Output the (X, Y) coordinate of the center of the cell containing the given text.  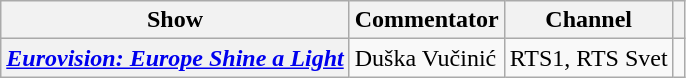
Channel (588, 20)
Show (175, 20)
Commentator (426, 20)
Eurovision: Europe Shine a Light (175, 58)
RTS1, RTS Svet (588, 58)
Duška Vučinić (426, 58)
